Locate the cell with the specified text and output its (x, y) center coordinate. 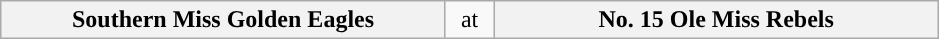
at (470, 20)
No. 15 Ole Miss Rebels (716, 20)
Southern Miss Golden Eagles (224, 20)
